Find where the given text appears and provide that cell's center as (X, Y) coordinate. 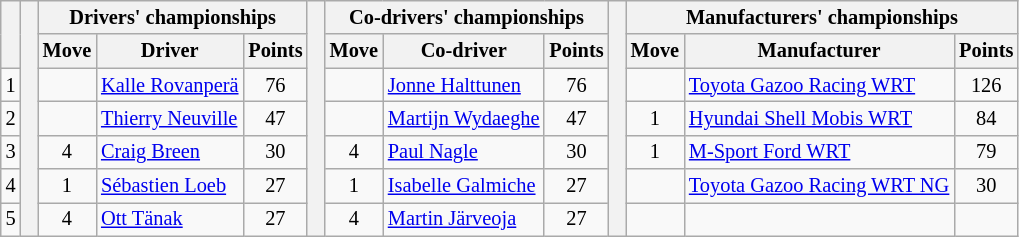
Isabelle Galmiche (464, 186)
Martin Järveoja (464, 219)
84 (986, 118)
79 (986, 152)
Craig Breen (170, 152)
2 (11, 118)
Toyota Gazoo Racing WRT NG (819, 186)
Sébastien Loeb (170, 186)
Manufacturer (819, 51)
Co-driver (464, 51)
Co-drivers' championships (467, 17)
Driver (170, 51)
3 (11, 152)
Martijn Wydaeghe (464, 118)
Paul Nagle (464, 152)
Ott Tänak (170, 219)
Drivers' championships (173, 17)
5 (11, 219)
126 (986, 85)
Toyota Gazoo Racing WRT (819, 85)
Thierry Neuville (170, 118)
Hyundai Shell Mobis WRT (819, 118)
Manufacturers' championships (822, 17)
Jonne Halttunen (464, 85)
M-Sport Ford WRT (819, 152)
Kalle Rovanperä (170, 85)
